Identify which cell holds the provided text, then report its (x, y) central coordinate. 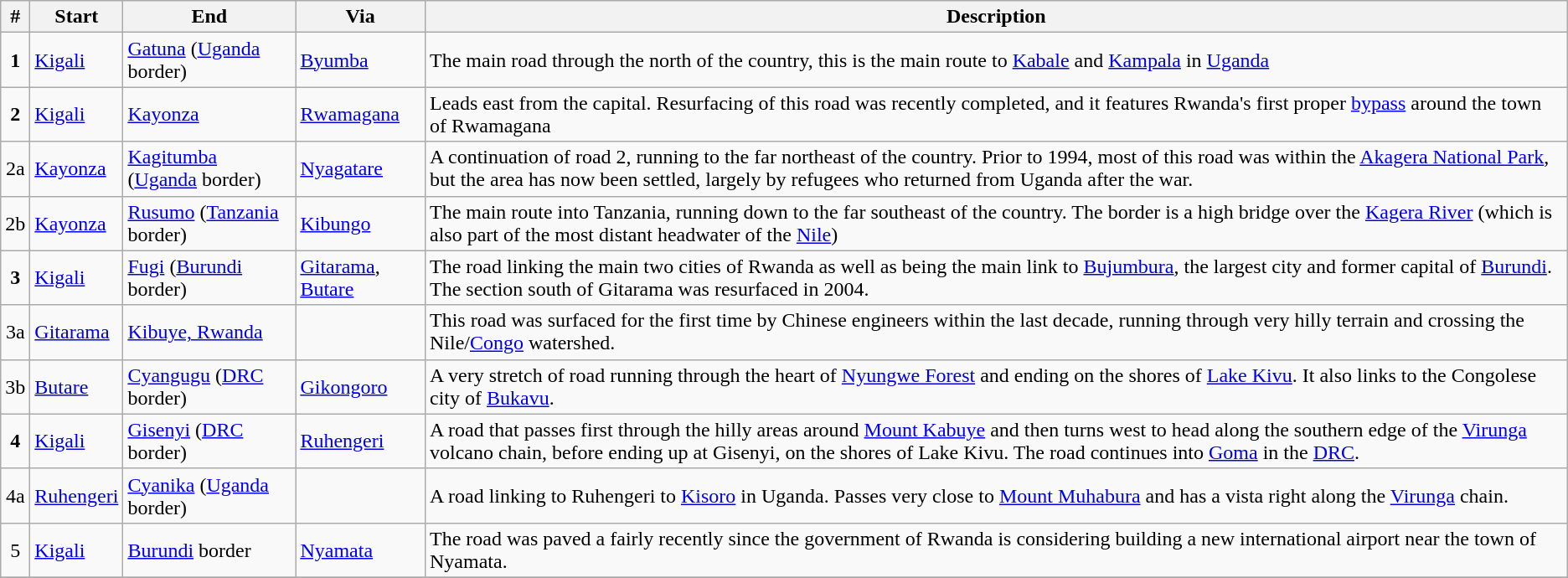
The road was paved a fairly recently since the government of Rwanda is considering building a new international airport near the town of Nyamata. (996, 550)
Rusumo (Tanzania border) (209, 223)
Kibungo (360, 223)
5 (15, 550)
Nyagatare (360, 169)
4a (15, 496)
Rwamagana (360, 114)
4 (15, 441)
The main road through the north of the country, this is the main route to Kabale and Kampala in Uganda (996, 60)
3 (15, 278)
Kibuye, Rwanda (209, 332)
# (15, 17)
Gitarama (77, 332)
Start (77, 17)
Cyangugu (DRC border) (209, 387)
Gitarama, Butare (360, 278)
Byumba (360, 60)
Gikongoro (360, 387)
Kagitumba (Uganda border) (209, 169)
3b (15, 387)
1 (15, 60)
Nyamata (360, 550)
Gatuna (Uganda border) (209, 60)
Fugi (Burundi border) (209, 278)
2a (15, 169)
Burundi border (209, 550)
Butare (77, 387)
Gisenyi (DRC border) (209, 441)
2 (15, 114)
Description (996, 17)
End (209, 17)
A road linking to Ruhengeri to Kisoro in Uganda. Passes very close to Mount Muhabura and has a vista right along the Virunga chain. (996, 496)
2b (15, 223)
Cyanika (Uganda border) (209, 496)
Via (360, 17)
3a (15, 332)
